Return (X, Y) of the center of cell containing provided text 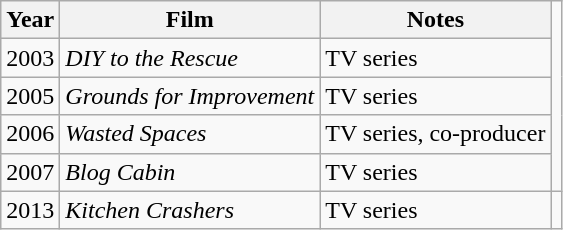
Blog Cabin (190, 172)
DIY to the Rescue (190, 58)
2003 (30, 58)
Kitchen Crashers (190, 210)
Year (30, 20)
2005 (30, 96)
2013 (30, 210)
Film (190, 20)
2007 (30, 172)
Grounds for Improvement (190, 96)
Notes (436, 20)
TV series, co-producer (436, 134)
2006 (30, 134)
Wasted Spaces (190, 134)
